Extract the [X, Y] coordinate from the center of the cell holding the provided text.  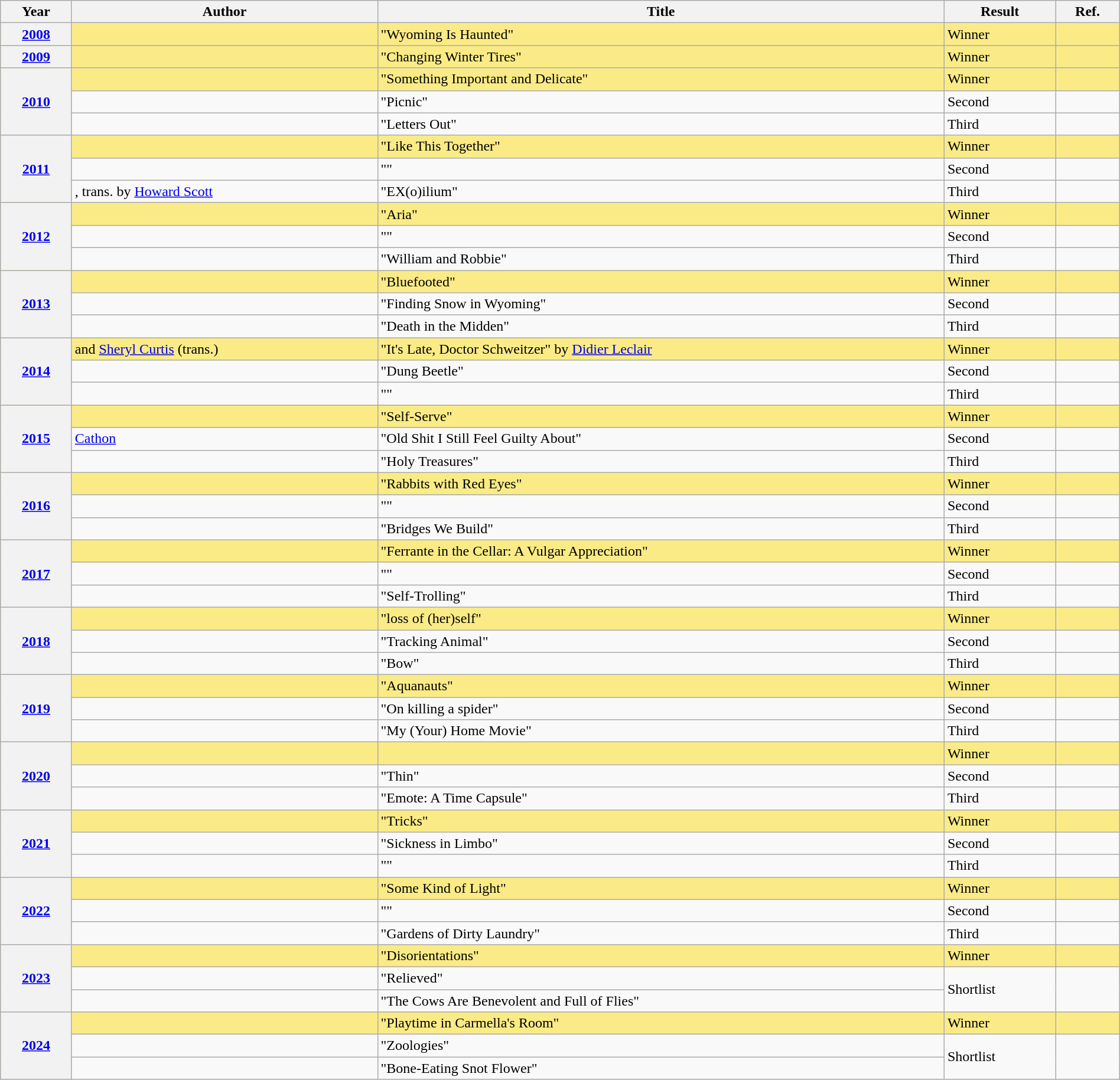
"Emote: A Time Capsule" [660, 798]
"Holy Treasures" [660, 461]
2012 [37, 236]
"Gardens of Dirty Laundry" [660, 933]
2017 [37, 573]
2016 [37, 506]
"Picnic" [660, 102]
"Zoologies" [660, 1046]
"Tracking Animal" [660, 641]
2024 [37, 1046]
"loss of (her)self" [660, 618]
and Sheryl Curtis (trans.) [224, 349]
Cathon [224, 439]
"On killing a spider" [660, 709]
2008 [37, 34]
"Something Important and Delicate" [660, 79]
"Self-Trolling" [660, 596]
"Thin" [660, 776]
"Bridges We Build" [660, 528]
"Finding Snow in Wyoming" [660, 304]
Author [224, 12]
"Sickness in Limbo" [660, 843]
Ref. [1088, 12]
2022 [37, 911]
2010 [37, 102]
"Wyoming Is Haunted" [660, 34]
Title [660, 12]
"It's Late, Doctor Schweitzer" by Didier Leclair [660, 349]
"Death in the Midden" [660, 327]
"Bow" [660, 664]
"Like This Together" [660, 146]
"Old Shit I Still Feel Guilty About" [660, 439]
2021 [37, 843]
"Ferrante in the Cellar: A Vulgar Appreciation" [660, 551]
"Letters Out" [660, 124]
"Relieved" [660, 978]
"Some Kind of Light" [660, 888]
"Dung Beetle" [660, 371]
"Aquanauts" [660, 686]
"EX(o)ilium" [660, 191]
"Self-Serve" [660, 416]
"William and Robbie" [660, 259]
, trans. by Howard Scott [224, 191]
2018 [37, 641]
2013 [37, 304]
2015 [37, 439]
Result [999, 12]
2023 [37, 978]
"Playtime in Carmella's Room" [660, 1023]
"Tricks" [660, 821]
"The Cows Are Benevolent and Full of Flies" [660, 1001]
"My (Your) Home Movie" [660, 731]
Year [37, 12]
"Rabbits with Red Eyes" [660, 484]
"Changing Winter Tires" [660, 57]
2019 [37, 709]
2009 [37, 57]
"Bluefooted" [660, 282]
"Bone-Eating Snot Flower" [660, 1068]
"Aria" [660, 214]
"Disorientations" [660, 955]
2011 [37, 169]
2020 [37, 776]
2014 [37, 371]
